Identify which cell holds the provided text, then report its (X, Y) central coordinate. 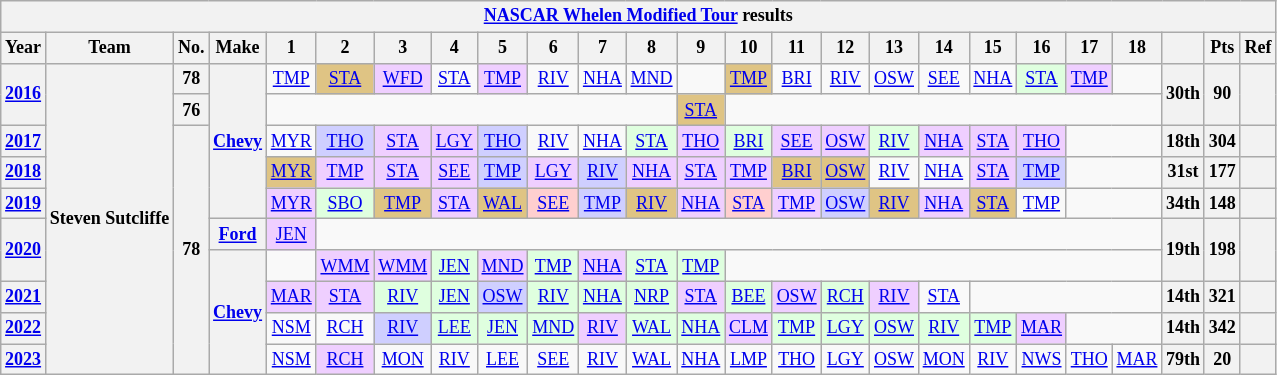
SBO (345, 204)
NRP (652, 296)
6 (554, 48)
1 (291, 48)
20 (1222, 360)
31st (1184, 172)
2017 (24, 140)
3 (403, 48)
9 (701, 48)
8 (652, 48)
Ford (238, 234)
NASCAR Whelen Modified Tour results (638, 16)
2021 (24, 296)
Make (238, 48)
304 (1222, 140)
NWS (1042, 360)
30th (1184, 94)
BEE (749, 296)
Ref (1258, 48)
18th (1184, 140)
15 (993, 48)
5 (502, 48)
79th (1184, 360)
177 (1222, 172)
2 (345, 48)
16 (1042, 48)
Pts (1222, 48)
No. (192, 48)
14 (944, 48)
13 (894, 48)
19th (1184, 250)
198 (1222, 250)
90 (1222, 94)
2019 (24, 204)
LMP (749, 360)
CLM (749, 328)
4 (454, 48)
17 (1089, 48)
7 (603, 48)
342 (1222, 328)
10 (749, 48)
WFD (403, 78)
321 (1222, 296)
148 (1222, 204)
Team (109, 48)
34th (1184, 204)
Steven Sutcliffe (109, 219)
12 (846, 48)
2018 (24, 172)
2023 (24, 360)
11 (796, 48)
2020 (24, 250)
Year (24, 48)
2016 (24, 94)
2022 (24, 328)
76 (192, 110)
18 (1137, 48)
